Output the [x, y] coordinate of the center of the cell containing the given text.  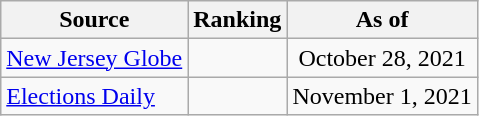
Source [94, 20]
November 1, 2021 [382, 96]
Ranking [238, 20]
As of [382, 20]
October 28, 2021 [382, 58]
New Jersey Globe [94, 58]
Elections Daily [94, 96]
